From the cell containing the given text, extract its center point as (x, y) coordinate. 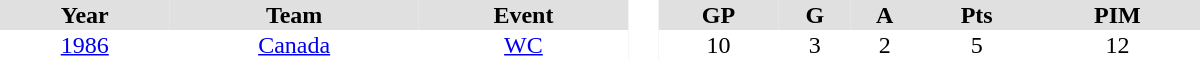
PIM (1118, 15)
A (885, 15)
Pts (976, 15)
Team (294, 15)
2 (885, 45)
10 (718, 45)
G (815, 15)
12 (1118, 45)
WC (524, 45)
Year (85, 15)
Event (524, 15)
5 (976, 45)
Canada (294, 45)
3 (815, 45)
1986 (85, 45)
GP (718, 15)
